Search for the cell housing the specified text and yield its [X, Y] center coordinate. 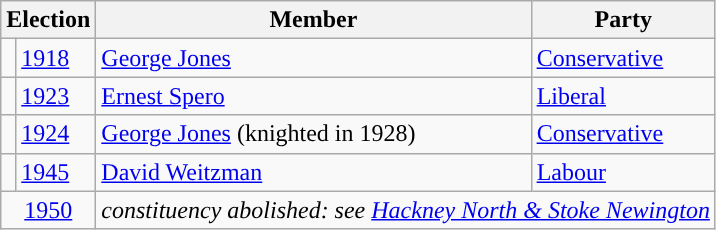
constituency abolished: see Hackney North & Stoke Newington [406, 210]
1945 [56, 172]
Labour [623, 172]
George Jones (knighted in 1928) [314, 134]
1950 [48, 210]
Party [623, 20]
1924 [56, 134]
Election [48, 20]
David Weitzman [314, 172]
Member [314, 20]
1918 [56, 58]
Ernest Spero [314, 96]
1923 [56, 96]
George Jones [314, 58]
Liberal [623, 96]
